Search for the cell housing the specified text and yield its (X, Y) center coordinate. 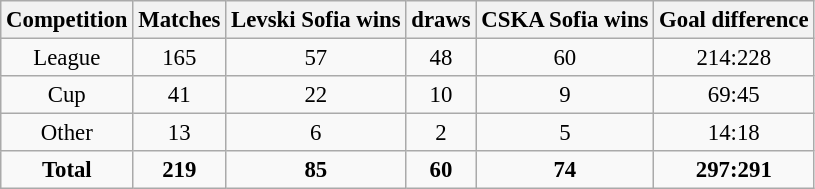
Cup (67, 95)
League (67, 58)
draws (441, 20)
CSKA Sofia wins (565, 20)
6 (316, 133)
Goal difference (734, 20)
Levski Sofia wins (316, 20)
297:291 (734, 170)
74 (565, 170)
2 (441, 133)
10 (441, 95)
9 (565, 95)
219 (180, 170)
5 (565, 133)
41 (180, 95)
48 (441, 58)
Other (67, 133)
Competition (67, 20)
13 (180, 133)
214:228 (734, 58)
85 (316, 170)
14:18 (734, 133)
Total (67, 170)
57 (316, 58)
Matches (180, 20)
165 (180, 58)
69:45 (734, 95)
22 (316, 95)
